Detect which cell encompasses the target text, then output its (x, y) center coordinate. 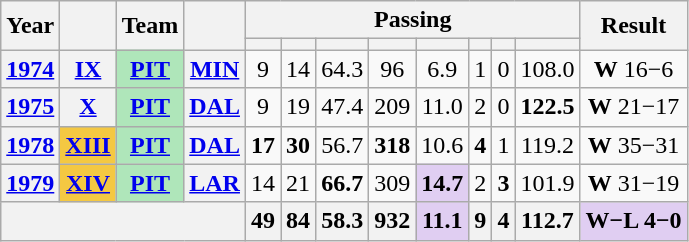
Result (634, 26)
6.9 (442, 69)
112.7 (548, 221)
58.3 (342, 221)
MIN (215, 69)
64.3 (342, 69)
LAR (215, 183)
19 (298, 107)
932 (392, 221)
Year (30, 26)
66.7 (342, 183)
Team (150, 26)
49 (262, 221)
11.1 (442, 221)
108.0 (548, 69)
W−L 4−0 (634, 221)
11.0 (442, 107)
XIII (88, 145)
119.2 (548, 145)
96 (392, 69)
47.4 (342, 107)
1979 (30, 183)
84 (298, 221)
14.7 (442, 183)
21 (298, 183)
56.7 (342, 145)
Passing (412, 20)
1978 (30, 145)
309 (392, 183)
10.6 (442, 145)
1975 (30, 107)
101.9 (548, 183)
W 16−6 (634, 69)
X (88, 107)
W 31−19 (634, 183)
XIV (88, 183)
W 21−17 (634, 107)
30 (298, 145)
17 (262, 145)
W 35−31 (634, 145)
209 (392, 107)
318 (392, 145)
IX (88, 69)
1974 (30, 69)
122.5 (548, 107)
3 (504, 183)
